Determine the (x, y) coordinate at the center of the cell enclosing the given text.  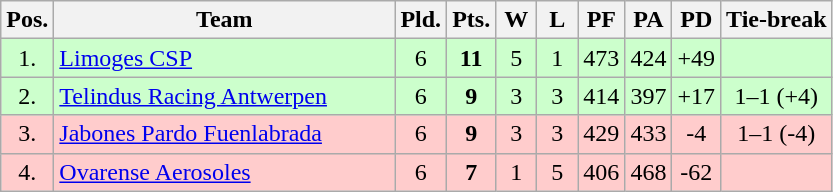
Tie-break (777, 20)
Team (224, 20)
+49 (696, 58)
1–1 (-4) (777, 134)
Jabones Pardo Fuenlabrada (224, 134)
397 (648, 96)
PA (648, 20)
Telindus Racing Antwerpen (224, 96)
Limoges CSP (224, 58)
406 (602, 172)
Pld. (421, 20)
Ovarense Aerosoles (224, 172)
473 (602, 58)
PF (602, 20)
7 (472, 172)
429 (602, 134)
414 (602, 96)
-62 (696, 172)
-4 (696, 134)
468 (648, 172)
Pos. (28, 20)
3. (28, 134)
+17 (696, 96)
Pts. (472, 20)
1–1 (+4) (777, 96)
2. (28, 96)
L (558, 20)
1. (28, 58)
424 (648, 58)
4. (28, 172)
433 (648, 134)
PD (696, 20)
W (516, 20)
11 (472, 58)
